Locate the cell with the specified text and output its (x, y) center coordinate. 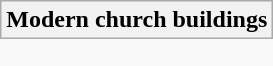
Modern church buildings (137, 20)
